Search for the cell housing the specified text and yield its [x, y] center coordinate. 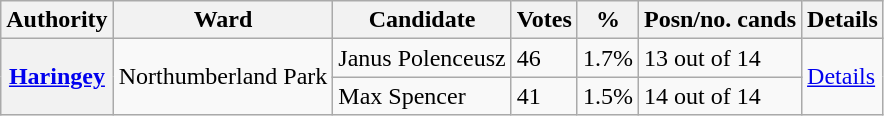
13 out of 14 [720, 58]
Northumberland Park [223, 77]
Janus Polenceusz [422, 58]
1.7% [608, 58]
46 [544, 58]
Authority [57, 20]
Ward [223, 20]
Haringey [57, 77]
Max Spencer [422, 96]
41 [544, 96]
Posn/no. cands [720, 20]
14 out of 14 [720, 96]
% [608, 20]
1.5% [608, 96]
Candidate [422, 20]
Votes [544, 20]
